For the text-containing cell, return its midpoint in (x, y) coordinate format. 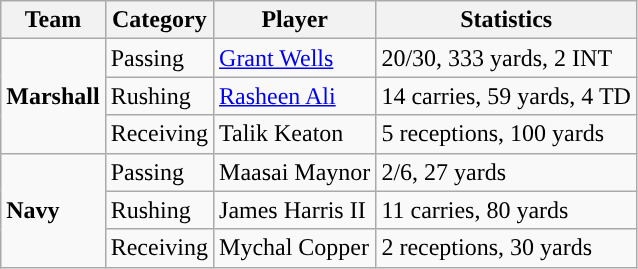
Player (295, 20)
Mychal Copper (295, 248)
Maasai Maynor (295, 172)
2 receptions, 30 yards (506, 248)
2/6, 27 yards (506, 172)
Navy (53, 210)
11 carries, 80 yards (506, 210)
Marshall (53, 96)
Rasheen Ali (295, 96)
Talik Keaton (295, 134)
5 receptions, 100 yards (506, 134)
Grant Wells (295, 58)
Team (53, 20)
Statistics (506, 20)
James Harris II (295, 210)
14 carries, 59 yards, 4 TD (506, 96)
20/30, 333 yards, 2 INT (506, 58)
Category (159, 20)
